Return the [X, Y] coordinate for the center point of the cell that contains the specified text.  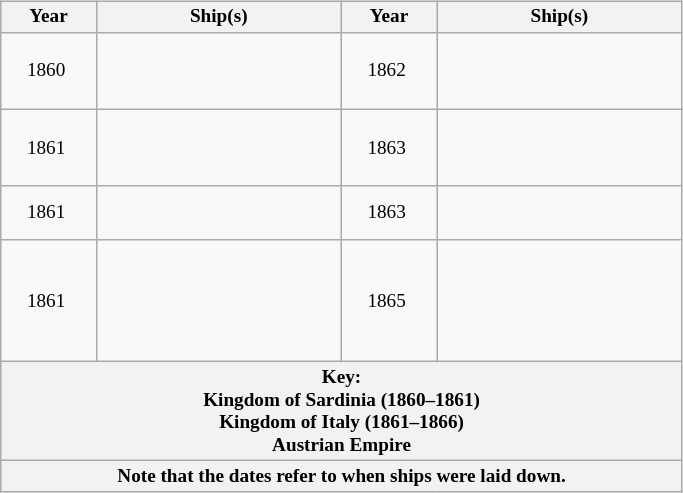
Key: Kingdom of Sardinia (1860–1861) Kingdom of Italy (1861–1866) Austrian Empire [342, 412]
Note that the dates refer to when ships were laid down. [342, 477]
1860 [48, 72]
1865 [390, 301]
1862 [390, 72]
